Detect which cell encompasses the target text, then output its [X, Y] center coordinate. 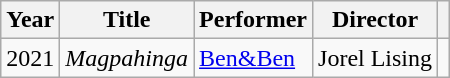
Performer [254, 20]
2021 [30, 58]
Jorel Lising [376, 58]
Ben&Ben [254, 58]
Director [376, 20]
Title [127, 20]
Year [30, 20]
Magpahinga [127, 58]
